Determine the [x, y] coordinate at the center of the cell enclosing the given text.  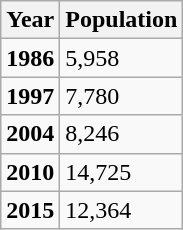
Population [122, 20]
12,364 [122, 210]
2015 [30, 210]
7,780 [122, 96]
8,246 [122, 134]
1997 [30, 96]
5,958 [122, 58]
Year [30, 20]
1986 [30, 58]
2010 [30, 172]
2004 [30, 134]
14,725 [122, 172]
